Provide the (X, Y) coordinate of the cell's center where the given text is located.  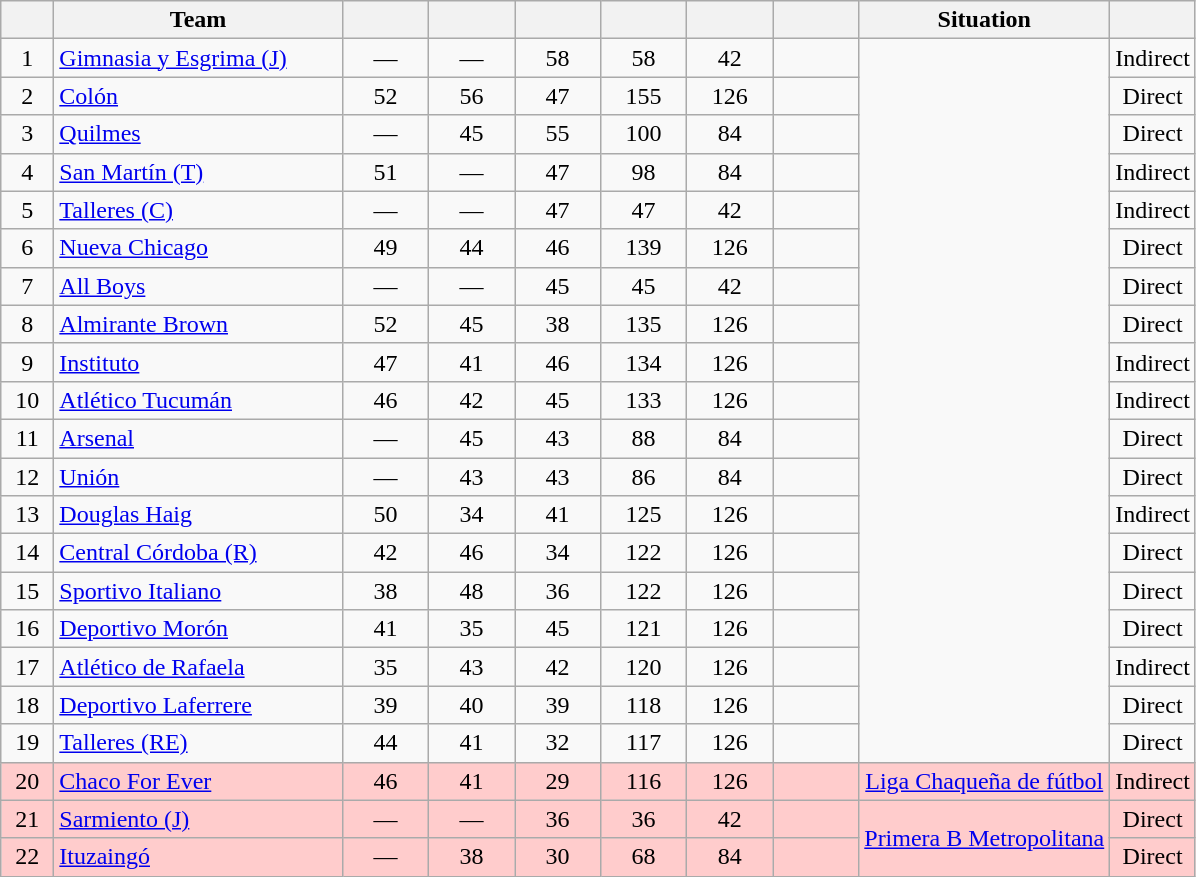
Arsenal (198, 438)
135 (644, 324)
All Boys (198, 286)
139 (644, 248)
14 (28, 553)
15 (28, 591)
17 (28, 667)
30 (557, 857)
22 (28, 857)
12 (28, 477)
Situation (984, 20)
Unión (198, 477)
116 (644, 781)
8 (28, 324)
21 (28, 819)
125 (644, 515)
Atlético Tucumán (198, 400)
10 (28, 400)
Colón (198, 96)
32 (557, 743)
Nueva Chicago (198, 248)
20 (28, 781)
Ituzaingó (198, 857)
Chaco For Ever (198, 781)
Atlético de Rafaela (198, 667)
Deportivo Morón (198, 629)
55 (557, 134)
Talleres (C) (198, 210)
134 (644, 362)
18 (28, 705)
56 (471, 96)
Almirante Brown (198, 324)
51 (385, 172)
4 (28, 172)
Douglas Haig (198, 515)
5 (28, 210)
Talleres (RE) (198, 743)
98 (644, 172)
48 (471, 591)
2 (28, 96)
40 (471, 705)
Quilmes (198, 134)
Sportivo Italiano (198, 591)
Instituto (198, 362)
68 (644, 857)
Deportivo Laferrere (198, 705)
100 (644, 134)
Primera B Metropolitana (984, 838)
San Martín (T) (198, 172)
3 (28, 134)
118 (644, 705)
121 (644, 629)
86 (644, 477)
Gimnasia y Esgrima (J) (198, 58)
Liga Chaqueña de fútbol (984, 781)
13 (28, 515)
49 (385, 248)
1 (28, 58)
155 (644, 96)
7 (28, 286)
133 (644, 400)
Team (198, 20)
120 (644, 667)
19 (28, 743)
Sarmiento (J) (198, 819)
Central Córdoba (R) (198, 553)
9 (28, 362)
50 (385, 515)
11 (28, 438)
117 (644, 743)
29 (557, 781)
6 (28, 248)
88 (644, 438)
16 (28, 629)
